Provide the [x, y] coordinate of the cell's center where the given text is located.  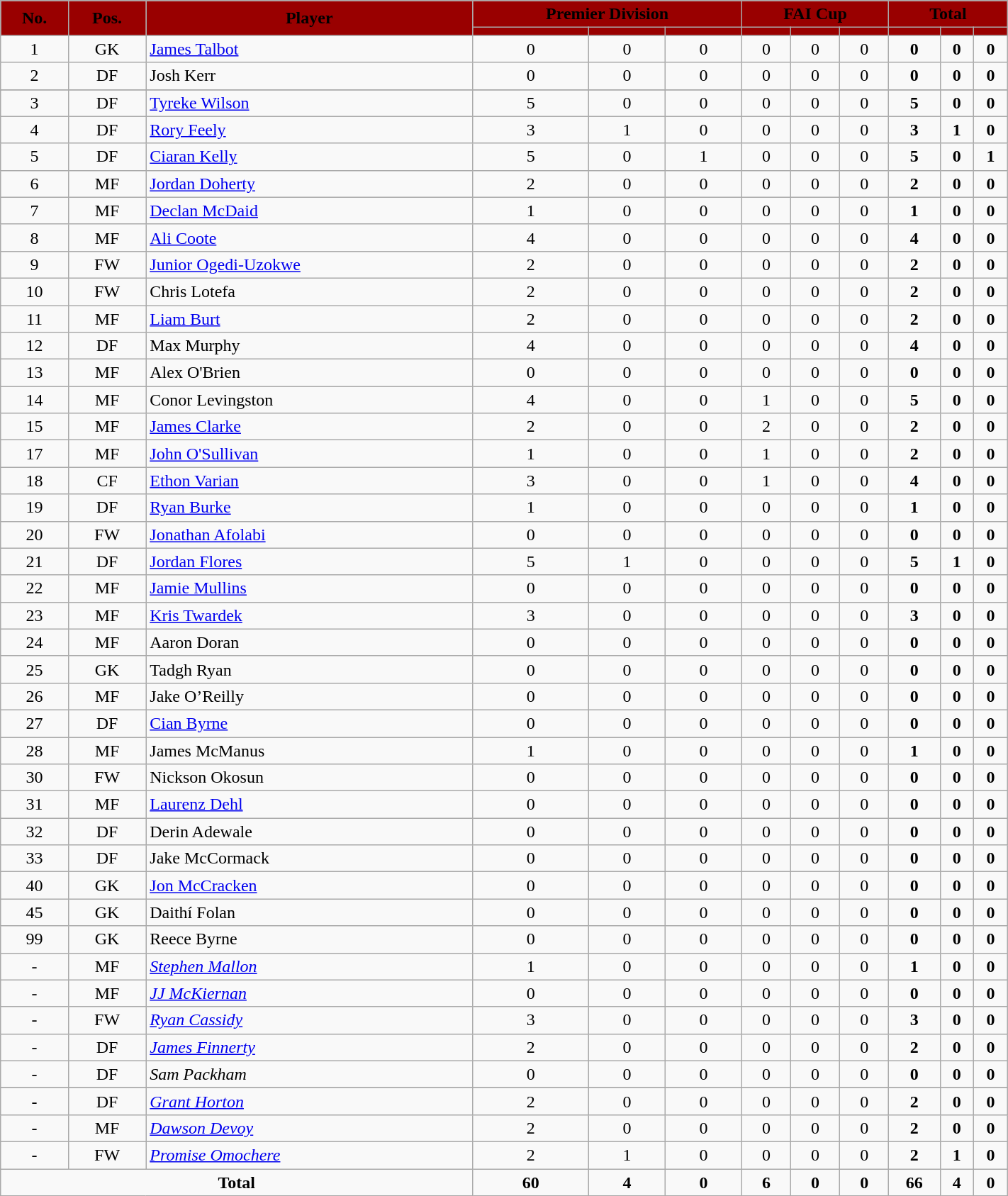
Dawson Devoy [309, 1128]
45 [35, 912]
Ryan Cassidy [309, 1020]
9 [35, 264]
Player [309, 18]
17 [35, 454]
Alex O'Brien [309, 373]
28 [35, 751]
20 [35, 535]
Jon McCracken [309, 885]
James Clarke [309, 427]
Liam Burt [309, 318]
24 [35, 642]
Premier Division [607, 14]
18 [35, 481]
27 [35, 723]
CF [106, 481]
23 [35, 615]
Nickson Okosun [309, 778]
Jamie Mullins [309, 588]
Rory Feely [309, 130]
Laurenz Dehl [309, 805]
Jonathan Afolabi [309, 535]
Grant Horton [309, 1101]
Aaron Doran [309, 642]
Kris Twardek [309, 615]
40 [35, 885]
26 [35, 696]
Max Murphy [309, 346]
Daithí Folan [309, 912]
Ciaran Kelly [309, 157]
7 [35, 211]
Reece Byrne [309, 939]
James Finnerty [309, 1047]
James Talbot [309, 49]
30 [35, 778]
Jordan Flores [309, 561]
Jake O’Reilly [309, 696]
Chris Lotefa [309, 291]
JJ McKiernan [309, 993]
15 [35, 427]
14 [35, 400]
Ethon Varian [309, 481]
Jordan Doherty [309, 184]
99 [35, 939]
Ryan Burke [309, 508]
Stephen Mallon [309, 966]
11 [35, 318]
33 [35, 859]
Derin Adewale [309, 832]
Tyreke Wilson [309, 103]
66 [914, 1182]
Declan McDaid [309, 211]
Josh Kerr [309, 76]
Jake McCormack [309, 859]
Cian Byrne [309, 723]
Pos. [106, 18]
31 [35, 805]
Junior Ogedi-Uzokwe [309, 264]
32 [35, 832]
8 [35, 237]
No. [35, 18]
Promise Omochere [309, 1155]
19 [35, 508]
25 [35, 669]
60 [531, 1182]
10 [35, 291]
John O'Sullivan [309, 454]
FAI Cup [815, 14]
Ali Coote [309, 237]
22 [35, 588]
12 [35, 346]
Tadgh Ryan [309, 669]
Conor Levingston [309, 400]
13 [35, 373]
James McManus [309, 751]
Sam Packham [309, 1074]
21 [35, 561]
